Identify which cell holds the provided text, then report its [x, y] central coordinate. 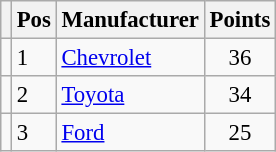
Ford [130, 133]
1 [34, 58]
Manufacturer [130, 20]
25 [240, 133]
36 [240, 58]
Chevrolet [130, 58]
Points [240, 20]
3 [34, 133]
34 [240, 95]
Pos [34, 20]
Toyota [130, 95]
2 [34, 95]
